Return (x, y) of the center of cell containing provided text 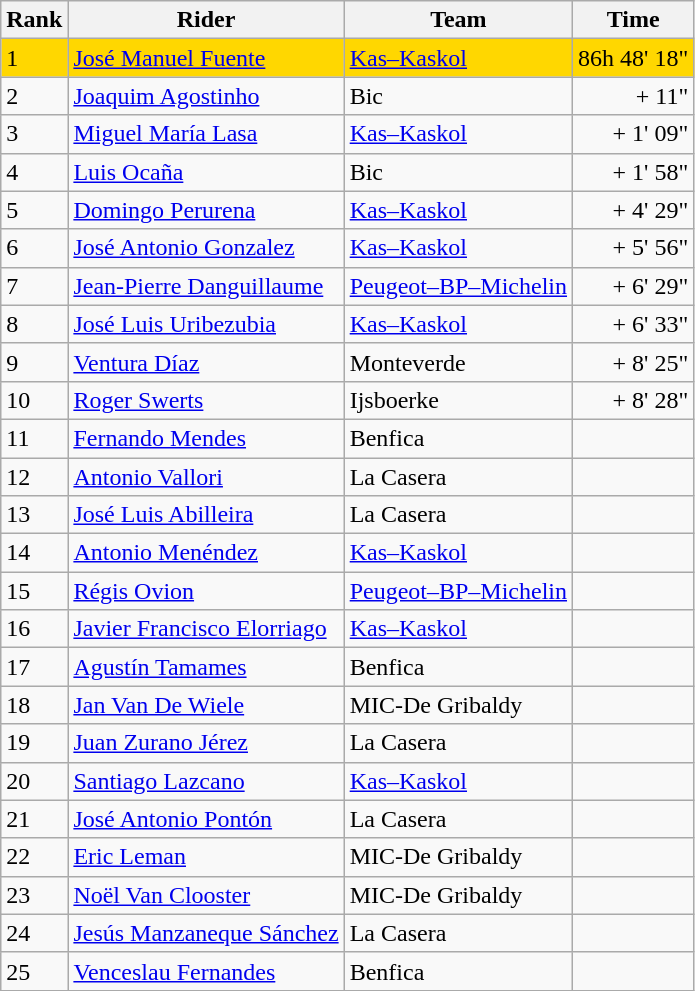
+ 1' 09" (634, 134)
Domingo Perurena (206, 210)
5 (34, 210)
Fernando Mendes (206, 438)
8 (34, 324)
25 (34, 971)
Time (634, 20)
Juan Zurano Jérez (206, 743)
Venceslau Fernandes (206, 971)
24 (34, 933)
15 (34, 591)
Monteverde (458, 362)
Régis Ovion (206, 591)
19 (34, 743)
13 (34, 515)
6 (34, 248)
17 (34, 667)
21 (34, 819)
10 (34, 400)
+ 1' 58" (634, 172)
18 (34, 705)
86h 48' 18" (634, 58)
+ 11" (634, 96)
Miguel María Lasa (206, 134)
Roger Swerts (206, 400)
Jean-Pierre Danguillaume (206, 286)
José Antonio Gonzalez (206, 248)
Joaquim Agostinho (206, 96)
Ijsboerke (458, 400)
+ 6' 29" (634, 286)
2 (34, 96)
Santiago Lazcano (206, 781)
3 (34, 134)
14 (34, 553)
1 (34, 58)
4 (34, 172)
+ 4' 29" (634, 210)
José Antonio Pontón (206, 819)
20 (34, 781)
+ 8' 25" (634, 362)
José Manuel Fuente (206, 58)
16 (34, 629)
+ 6' 33" (634, 324)
José Luis Uribezubia (206, 324)
Javier Francisco Elorriago (206, 629)
Jan Van De Wiele (206, 705)
Rider (206, 20)
Antonio Vallori (206, 477)
Rank (34, 20)
Luis Ocaña (206, 172)
+ 8' 28" (634, 400)
Ventura Díaz (206, 362)
7 (34, 286)
9 (34, 362)
22 (34, 857)
Noël Van Clooster (206, 895)
José Luis Abilleira (206, 515)
23 (34, 895)
Antonio Menéndez (206, 553)
Team (458, 20)
12 (34, 477)
Jesús Manzaneque Sánchez (206, 933)
+ 5' 56" (634, 248)
11 (34, 438)
Eric Leman (206, 857)
Agustín Tamames (206, 667)
